Locate the cell with the specified text and output its [x, y] center coordinate. 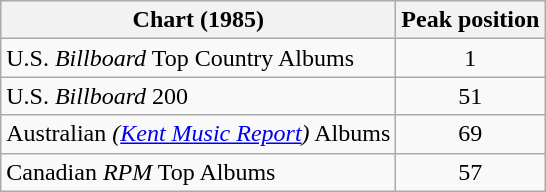
Canadian RPM Top Albums [198, 172]
U.S. Billboard 200 [198, 96]
Chart (1985) [198, 20]
57 [470, 172]
Australian (Kent Music Report) Albums [198, 134]
1 [470, 58]
U.S. Billboard Top Country Albums [198, 58]
51 [470, 96]
69 [470, 134]
Peak position [470, 20]
